Output the (X, Y) coordinate of the center of the cell containing the given text.  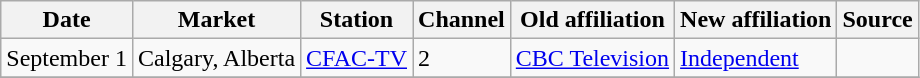
Calgary, Alberta (216, 58)
September 1 (67, 58)
2 (462, 58)
Date (67, 20)
CBC Television (592, 58)
Independent (756, 58)
Market (216, 20)
CFAC-TV (357, 58)
Channel (462, 20)
New affiliation (756, 20)
Old affiliation (592, 20)
Station (357, 20)
Source (878, 20)
